Identify which cell holds the provided text, then report its (x, y) central coordinate. 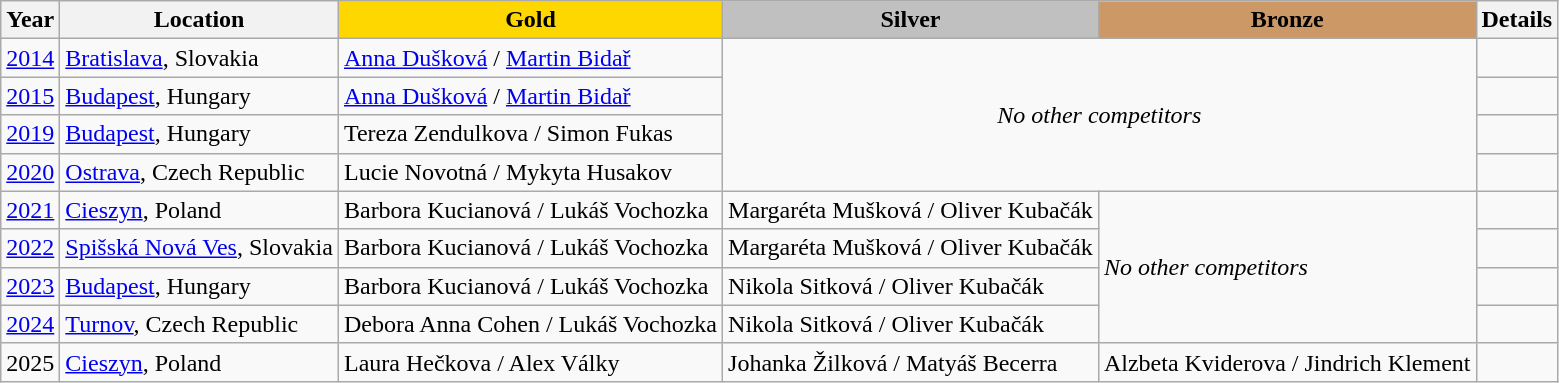
Tereza Zendulkova / Simon Fukas (530, 134)
2019 (30, 134)
2025 (30, 362)
2022 (30, 248)
Johanka Žilková / Matyáš Becerra (911, 362)
Turnov, Czech Republic (200, 324)
Silver (911, 20)
Ostrava, Czech Republic (200, 172)
Lucie Novotná / Mykyta Husakov (530, 172)
2024 (30, 324)
2023 (30, 286)
2020 (30, 172)
Gold (530, 20)
Bronze (1287, 20)
Alzbeta Kviderova / Jindrich Klement (1287, 362)
Details (1517, 20)
Year (30, 20)
Debora Anna Cohen / Lukáš Vochozka (530, 324)
2015 (30, 96)
Location (200, 20)
Laura Hečkova / Alex Války (530, 362)
2021 (30, 210)
2014 (30, 58)
Spišská Nová Ves, Slovakia (200, 248)
Bratislava, Slovakia (200, 58)
